Extract the [x, y] coordinate from the center of the cell holding the provided text.  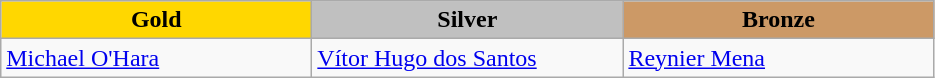
Gold [156, 20]
Vítor Hugo dos Santos [468, 58]
Reynier Mena [778, 58]
Bronze [778, 20]
Michael O'Hara [156, 58]
Silver [468, 20]
